Return (x, y) of the center of cell containing provided text 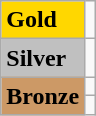
Silver (43, 58)
Bronze (43, 96)
Gold (43, 20)
